Detect which cell encompasses the target text, then output its (X, Y) center coordinate. 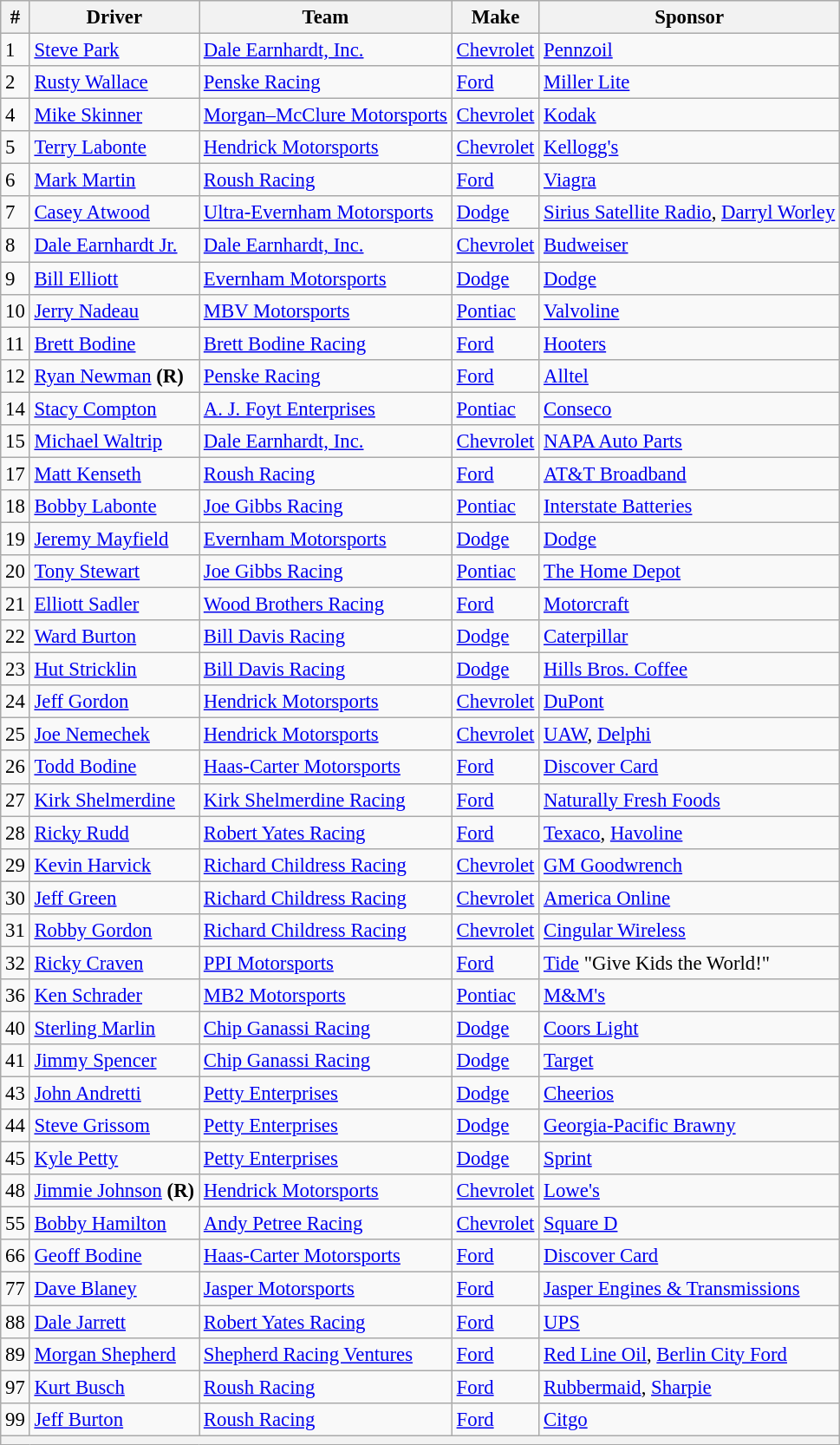
Motorcraft (690, 605)
14 (16, 409)
Jerry Nadeau (114, 311)
Viagra (690, 180)
Tide "Give Kids the World!" (690, 963)
Mark Martin (114, 180)
Kodak (690, 115)
Sprint (690, 1159)
12 (16, 376)
Rusty Wallace (114, 82)
22 (16, 637)
10 (16, 311)
Jeff Green (114, 898)
5 (16, 147)
Jasper Engines & Transmissions (690, 1289)
45 (16, 1159)
31 (16, 931)
Brett Bodine Racing (326, 343)
Kevin Harvick (114, 865)
Mike Skinner (114, 115)
America Online (690, 898)
Texaco, Havoline (690, 833)
Matt Kenseth (114, 474)
19 (16, 539)
7 (16, 212)
Make (495, 17)
Joe Nemechek (114, 735)
30 (16, 898)
11 (16, 343)
43 (16, 1094)
Coors Light (690, 1028)
Ricky Rudd (114, 833)
A. J. Foyt Enterprises (326, 409)
Naturally Fresh Foods (690, 800)
Ryan Newman (R) (114, 376)
99 (16, 1419)
Brett Bodine (114, 343)
M&M's (690, 996)
9 (16, 278)
Jasper Motorsports (326, 1289)
NAPA Auto Parts (690, 441)
PPI Motorsports (326, 963)
Jimmie Johnson (R) (114, 1191)
Robby Gordon (114, 931)
Hills Bros. Coffee (690, 670)
55 (16, 1224)
77 (16, 1289)
Kellogg's (690, 147)
Ward Burton (114, 637)
Ken Schrader (114, 996)
John Andretti (114, 1094)
Bobby Labonte (114, 507)
The Home Depot (690, 572)
97 (16, 1387)
48 (16, 1191)
24 (16, 702)
Jimmy Spencer (114, 1061)
Square D (690, 1224)
Sirius Satellite Radio, Darryl Worley (690, 212)
MB2 Motorsports (326, 996)
UAW, Delphi (690, 735)
Hooters (690, 343)
Red Line Oil, Berlin City Ford (690, 1354)
Dave Blaney (114, 1289)
Jeff Gordon (114, 702)
29 (16, 865)
Kirk Shelmerdine (114, 800)
21 (16, 605)
1 (16, 50)
Miller Lite (690, 82)
Bill Elliott (114, 278)
32 (16, 963)
Rubbermaid, Sharpie (690, 1387)
Sterling Marlin (114, 1028)
Interstate Batteries (690, 507)
27 (16, 800)
Todd Bodine (114, 768)
Terry Labonte (114, 147)
Alltel (690, 376)
41 (16, 1061)
Citgo (690, 1419)
Team (326, 17)
Kurt Busch (114, 1387)
2 (16, 82)
Jeff Burton (114, 1419)
Target (690, 1061)
17 (16, 474)
Sponsor (690, 17)
Steve Grissom (114, 1126)
40 (16, 1028)
UPS (690, 1322)
Hut Stricklin (114, 670)
Georgia-Pacific Brawny (690, 1126)
20 (16, 572)
25 (16, 735)
Steve Park (114, 50)
4 (16, 115)
GM Goodwrench (690, 865)
Geoff Bodine (114, 1257)
Valvoline (690, 311)
89 (16, 1354)
Casey Atwood (114, 212)
Budweiser (690, 245)
Elliott Sadler (114, 605)
Andy Petree Racing (326, 1224)
Morgan–McClure Motorsports (326, 115)
26 (16, 768)
Cheerios (690, 1094)
Conseco (690, 409)
Bobby Hamilton (114, 1224)
Morgan Shepherd (114, 1354)
6 (16, 180)
36 (16, 996)
Ultra-Evernham Motorsports (326, 212)
Michael Waltrip (114, 441)
Caterpillar (690, 637)
Kirk Shelmerdine Racing (326, 800)
8 (16, 245)
66 (16, 1257)
Lowe's (690, 1191)
Jeremy Mayfield (114, 539)
28 (16, 833)
23 (16, 670)
# (16, 17)
MBV Motorsports (326, 311)
Cingular Wireless (690, 931)
Kyle Petty (114, 1159)
DuPont (690, 702)
Wood Brothers Racing (326, 605)
Ricky Craven (114, 963)
Tony Stewart (114, 572)
Driver (114, 17)
88 (16, 1322)
AT&T Broadband (690, 474)
18 (16, 507)
Dale Earnhardt Jr. (114, 245)
44 (16, 1126)
Shepherd Racing Ventures (326, 1354)
15 (16, 441)
Stacy Compton (114, 409)
Pennzoil (690, 50)
Dale Jarrett (114, 1322)
